Scan for the cell matching the given text and deliver its [x, y] coordinate at center. 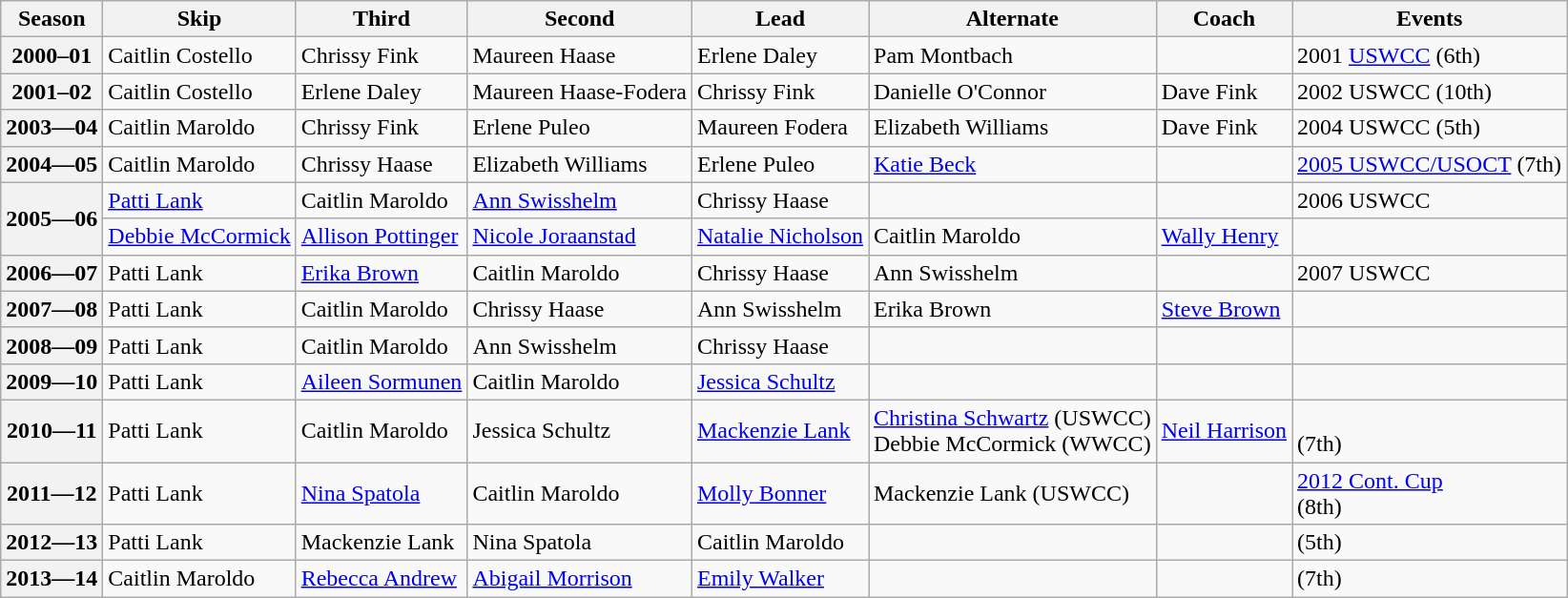
2013—14 [52, 579]
Nicole Joraanstad [580, 237]
2000–01 [52, 55]
(5th) [1430, 543]
2007 USWCC [1430, 273]
2004 USWCC (5th) [1430, 128]
Lead [780, 19]
Neil Harrison [1224, 431]
Emily Walker [780, 579]
Katie Beck [1012, 164]
2005 USWCC/USOCT (7th) [1430, 164]
2009—10 [52, 381]
Skip [199, 19]
Abigail Morrison [580, 579]
2012—13 [52, 543]
2012 Cont. Cup (8th) [1430, 492]
Second [580, 19]
2007—08 [52, 309]
Alternate [1012, 19]
Molly Bonner [780, 492]
Coach [1224, 19]
2001–02 [52, 92]
2005—06 [52, 218]
Steve Brown [1224, 309]
2011—12 [52, 492]
Wally Henry [1224, 237]
Third [382, 19]
2003—04 [52, 128]
2008—09 [52, 345]
Christina Schwartz (USWCC) Debbie McCormick (WWCC) [1012, 431]
Season [52, 19]
2006 USWCC [1430, 200]
2002 USWCC (10th) [1430, 92]
Danielle O'Connor [1012, 92]
Mackenzie Lank (USWCC) [1012, 492]
Aileen Sormunen [382, 381]
Debbie McCormick [199, 237]
Events [1430, 19]
2010—11 [52, 431]
Pam Montbach [1012, 55]
Maureen Haase [580, 55]
Maureen Fodera [780, 128]
2001 USWCC (6th) [1430, 55]
Rebecca Andrew [382, 579]
Natalie Nicholson [780, 237]
2006—07 [52, 273]
Allison Pottinger [382, 237]
Maureen Haase-Fodera [580, 92]
2004—05 [52, 164]
